Return [x, y] of the center of cell containing provided text 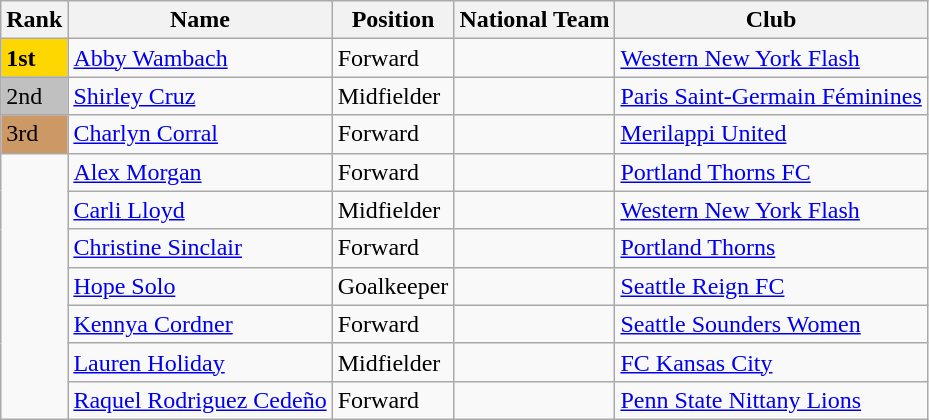
1st [34, 58]
Rank [34, 20]
Abby Wambach [200, 58]
Position [393, 20]
Merilappi United [771, 134]
Seattle Sounders Women [771, 324]
Lauren Holiday [200, 362]
Kennya Cordner [200, 324]
FC Kansas City [771, 362]
Hope Solo [200, 286]
Charlyn Corral [200, 134]
National Team [534, 20]
Portland Thorns [771, 248]
Alex Morgan [200, 172]
3rd [34, 134]
Christine Sinclair [200, 248]
Club [771, 20]
Portland Thorns FC [771, 172]
Raquel Rodriguez Cedeño [200, 400]
Carli Lloyd [200, 210]
Seattle Reign FC [771, 286]
Paris Saint-Germain Féminines [771, 96]
2nd [34, 96]
Penn State Nittany Lions [771, 400]
Goalkeeper [393, 286]
Shirley Cruz [200, 96]
Name [200, 20]
